Identify which cell holds the provided text, then report its [X, Y] central coordinate. 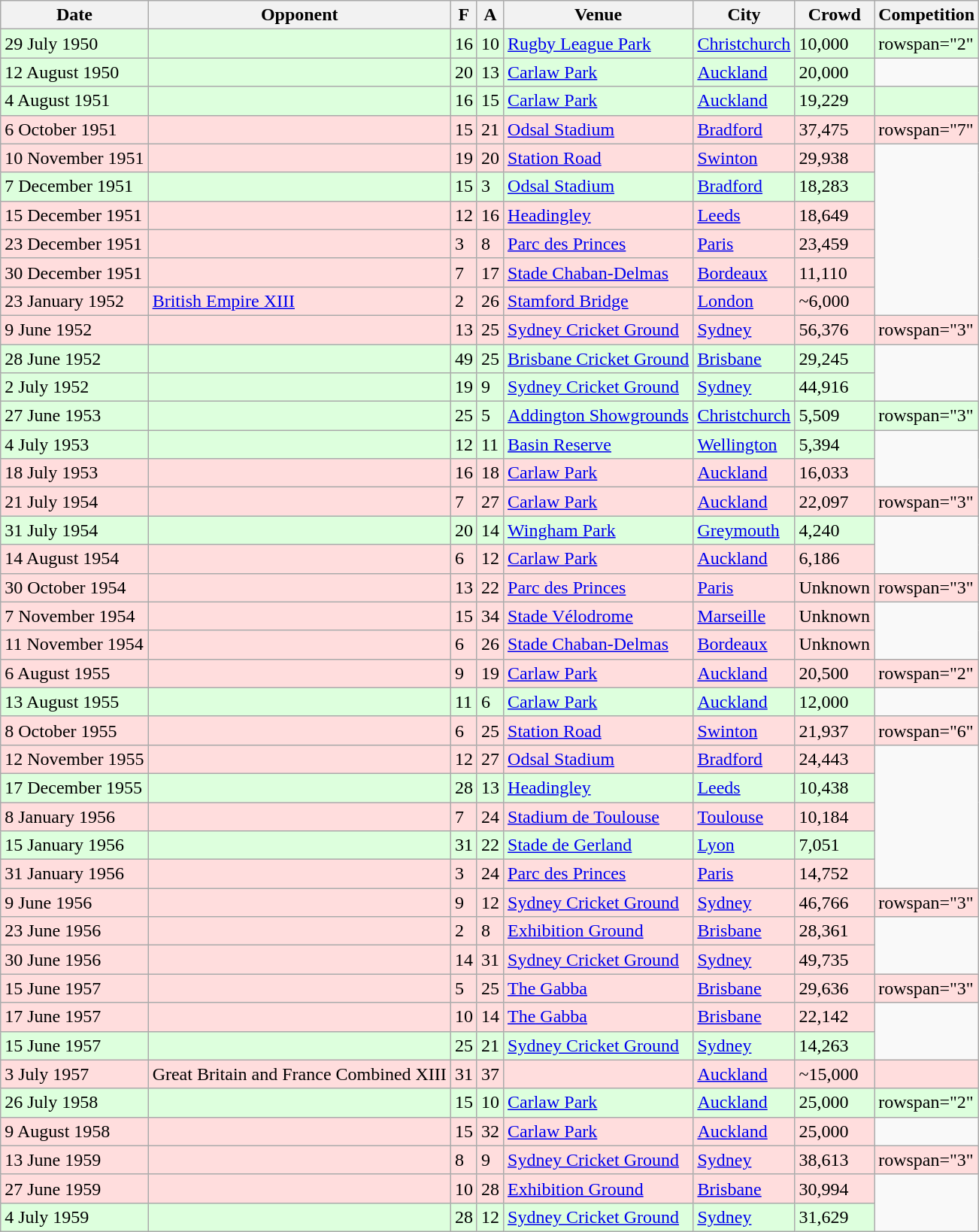
3 July 1957 [74, 1074]
13 August 1955 [74, 702]
7 December 1951 [74, 187]
19,229 [835, 101]
30 October 1954 [74, 587]
4 July 1959 [74, 1217]
Stamford Bridge [599, 301]
8 October 1955 [74, 730]
27 June 1953 [74, 416]
7 November 1954 [74, 616]
18,649 [835, 215]
Wingham Park [599, 530]
31 July 1954 [74, 530]
22,097 [835, 502]
Greymouth [744, 530]
37,475 [835, 129]
4,240 [835, 530]
20,500 [835, 673]
18,283 [835, 187]
Brisbane Cricket Ground [599, 359]
28,361 [835, 931]
Addington Showgrounds [599, 416]
44,916 [835, 387]
17 June 1957 [74, 1017]
31,629 [835, 1217]
7,051 [835, 845]
12,000 [835, 702]
Competition [926, 15]
6 August 1955 [74, 673]
rowspan="6" [926, 730]
56,376 [835, 329]
Venue [599, 15]
28 June 1952 [74, 359]
Toulouse [744, 816]
29,938 [835, 158]
23 December 1951 [74, 244]
rowspan="7" [926, 129]
21,937 [835, 730]
Wellington [744, 445]
British Empire XIII [299, 301]
10,000 [835, 44]
Date [74, 15]
Stade de Gerland [599, 845]
18 July 1953 [74, 473]
12 August 1950 [74, 72]
30 December 1951 [74, 272]
29 July 1950 [74, 44]
Stade Vélodrome [599, 616]
30 June 1956 [74, 960]
Marseille [744, 616]
5,509 [835, 416]
23 June 1956 [74, 931]
14 August 1954 [74, 559]
F [463, 15]
~6,000 [835, 301]
15 December 1951 [74, 215]
21 July 1954 [74, 502]
24,443 [835, 759]
12 November 1955 [74, 759]
17 [490, 272]
9 June 1956 [74, 903]
49 [463, 359]
14,752 [835, 874]
6 October 1951 [74, 129]
Great Britain and France Combined XIII [299, 1074]
16,033 [835, 473]
15 January 1956 [74, 845]
11,110 [835, 272]
Opponent [299, 15]
18 [490, 473]
Basin Reserve [599, 445]
17 December 1955 [74, 787]
23 January 1952 [74, 301]
A [490, 15]
38,613 [835, 1160]
10 November 1951 [74, 158]
9 August 1958 [74, 1131]
Lyon [744, 845]
32 [490, 1131]
30,994 [835, 1188]
31 January 1956 [74, 874]
37 [490, 1074]
4 August 1951 [74, 101]
23,459 [835, 244]
10,438 [835, 787]
6,186 [835, 559]
13 June 1959 [74, 1160]
2 July 1952 [74, 387]
49,735 [835, 960]
City [744, 15]
26 July 1958 [74, 1103]
20,000 [835, 72]
46,766 [835, 903]
8 January 1956 [74, 816]
22,142 [835, 1017]
~15,000 [835, 1074]
Rugby League Park [599, 44]
29,245 [835, 359]
14,263 [835, 1045]
29,636 [835, 988]
9 June 1952 [74, 329]
27 June 1959 [74, 1188]
4 July 1953 [74, 445]
10,184 [835, 816]
5,394 [835, 445]
Stadium de Toulouse [599, 816]
London [744, 301]
34 [490, 616]
Crowd [835, 15]
11 November 1954 [74, 645]
